Determine the [X, Y] coordinate at the center of the cell enclosing the given text.  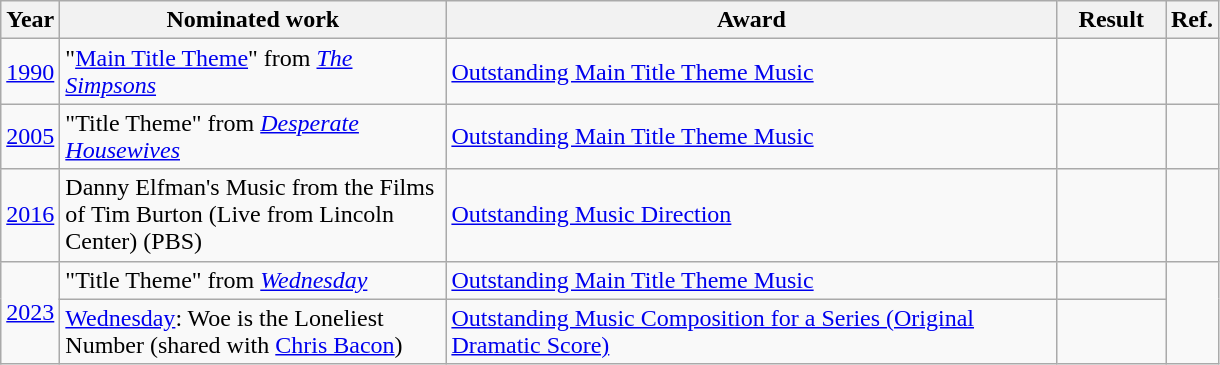
Result [1112, 20]
2023 [30, 312]
"Title Theme" from Wednesday [253, 280]
Award [752, 20]
2016 [30, 215]
Year [30, 20]
"Main Title Theme" from The Simpsons [253, 72]
"Title Theme" from Desperate Housewives [253, 136]
Danny Elfman's Music from the Films of Tim Burton (Live from Lincoln Center) (PBS) [253, 215]
Ref. [1192, 20]
2005 [30, 136]
1990 [30, 72]
Nominated work [253, 20]
Outstanding Music Composition for a Series (Original Dramatic Score) [752, 332]
Outstanding Music Direction [752, 215]
Wednesday: Woe is the Loneliest Number (shared with Chris Bacon) [253, 332]
